Determine the [X, Y] coordinate at the center of the cell enclosing the given text.  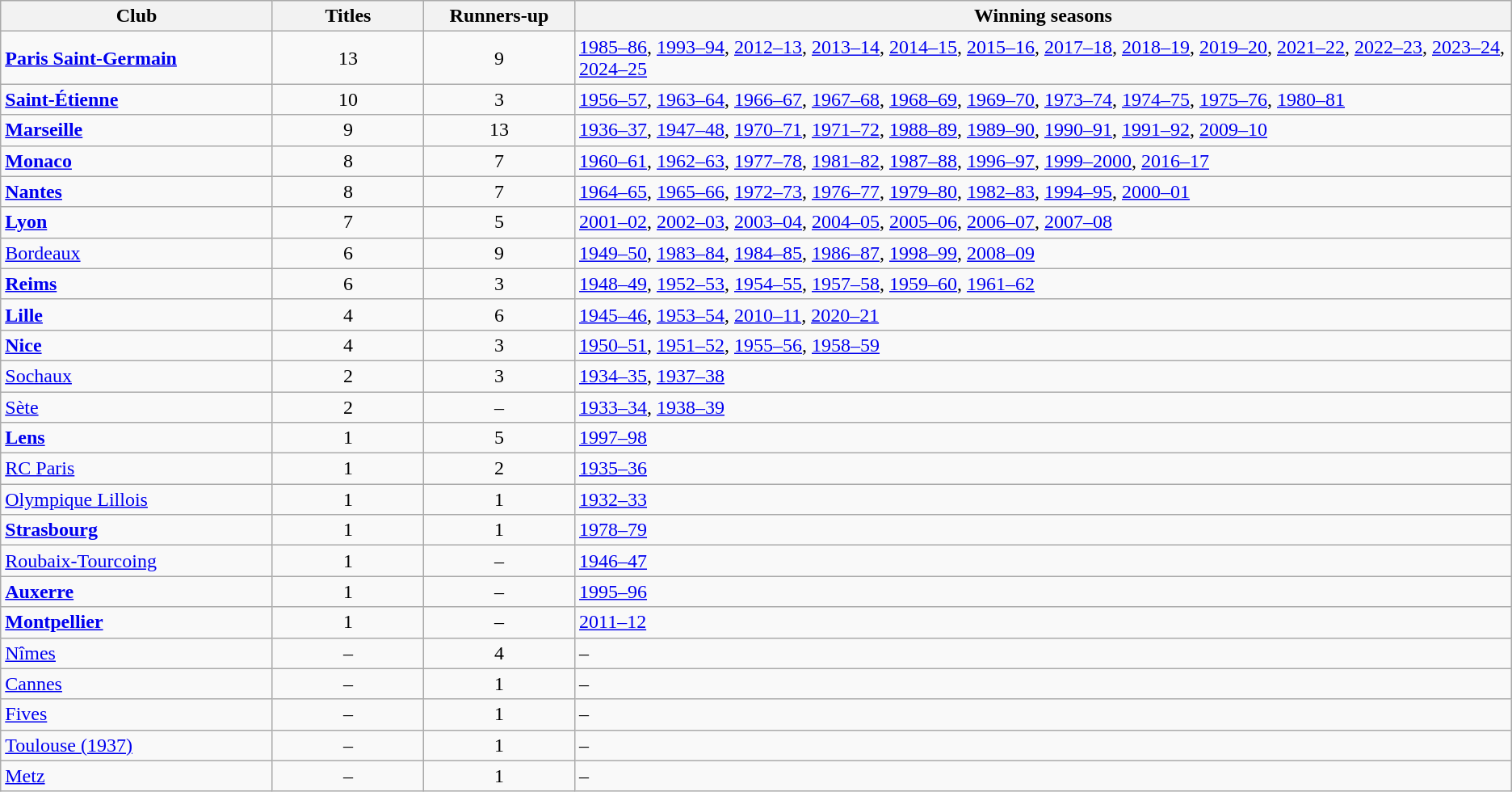
1935–36 [1043, 469]
1978–79 [1043, 530]
Strasbourg [137, 530]
1949–50, 1983–84, 1984–85, 1986–87, 1998–99, 2008–09 [1043, 253]
1934–35, 1937–38 [1043, 376]
Lille [137, 314]
Titles [347, 16]
Monaco [137, 161]
1997–98 [1043, 438]
1960–61, 1962–63, 1977–78, 1981–82, 1987–88, 1996–97, 1999–2000, 2016–17 [1043, 161]
1936–37, 1947–48, 1970–71, 1971–72, 1988–89, 1989–90, 1990–91, 1991–92, 2009–10 [1043, 130]
Nîmes [137, 653]
1956–57, 1963–64, 1966–67, 1967–68, 1968–69, 1969–70, 1973–74, 1974–75, 1975–76, 1980–81 [1043, 99]
Sochaux [137, 376]
Fives [137, 714]
Nantes [137, 192]
1933–34, 1938–39 [1043, 407]
1964–65, 1965–66, 1972–73, 1976–77, 1979–80, 1982–83, 1994–95, 2000–01 [1043, 192]
1948–49, 1952–53, 1954–55, 1957–58, 1959–60, 1961–62 [1043, 284]
RC Paris [137, 469]
Club [137, 16]
1946–47 [1043, 561]
1945–46, 1953–54, 2010–11, 2020–21 [1043, 314]
2011–12 [1043, 622]
Montpellier [137, 622]
Auxerre [137, 592]
1950–51, 1951–52, 1955–56, 1958–59 [1043, 345]
Paris Saint-Germain [137, 58]
Runners-up [499, 16]
Toulouse (1937) [137, 745]
Lens [137, 438]
Olympique Lillois [137, 499]
Sète [137, 407]
Reims [137, 284]
Lyon [137, 222]
1995–96 [1043, 592]
2001–02, 2002–03, 2003–04, 2004–05, 2005–06, 2006–07, 2007–08 [1043, 222]
Roubaix-Tourcoing [137, 561]
Cannes [137, 684]
Winning seasons [1043, 16]
Metz [137, 776]
10 [347, 99]
Bordeaux [137, 253]
Marseille [137, 130]
Nice [137, 345]
Saint-Étienne [137, 99]
1985–86, 1993–94, 2012–13, 2013–14, 2014–15, 2015–16, 2017–18, 2018–19, 2019–20, 2021–22, 2022–23, 2023–24, 2024–25 [1043, 58]
1932–33 [1043, 499]
